Return (X, Y) of the center of cell containing provided text 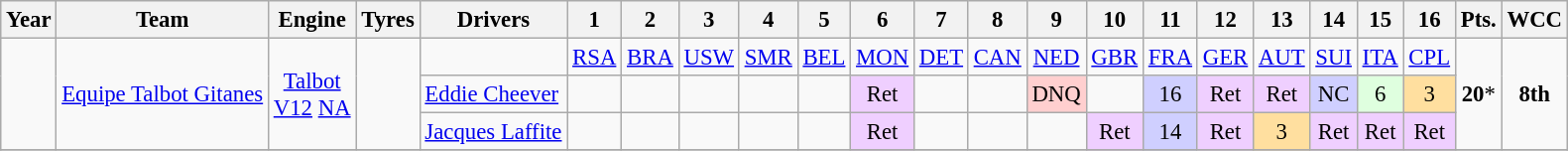
8 (998, 20)
TalbotV12 NA (311, 95)
Team (163, 20)
SUI (1333, 58)
10 (1115, 20)
Jacques Laffite (494, 132)
USW (708, 58)
20* (1478, 95)
9 (1056, 20)
Eddie Cheever (494, 94)
8th (1534, 95)
2 (651, 20)
11 (1170, 20)
BEL (824, 58)
7 (940, 20)
4 (768, 20)
Pts. (1478, 20)
MON (883, 58)
ITA (1381, 58)
AUT (1281, 58)
DNQ (1056, 94)
DET (940, 58)
CPL (1429, 58)
NED (1056, 58)
NC (1333, 94)
FRA (1170, 58)
RSA (595, 58)
13 (1281, 20)
SMR (768, 58)
Tyres (388, 20)
12 (1225, 20)
15 (1381, 20)
GBR (1115, 58)
Equipe Talbot Gitanes (163, 95)
GER (1225, 58)
Engine (311, 20)
BRA (651, 58)
Year (29, 20)
WCC (1534, 20)
1 (595, 20)
CAN (998, 58)
Drivers (494, 20)
5 (824, 20)
